From the cell containing the given text, extract its center point as (X, Y) coordinate. 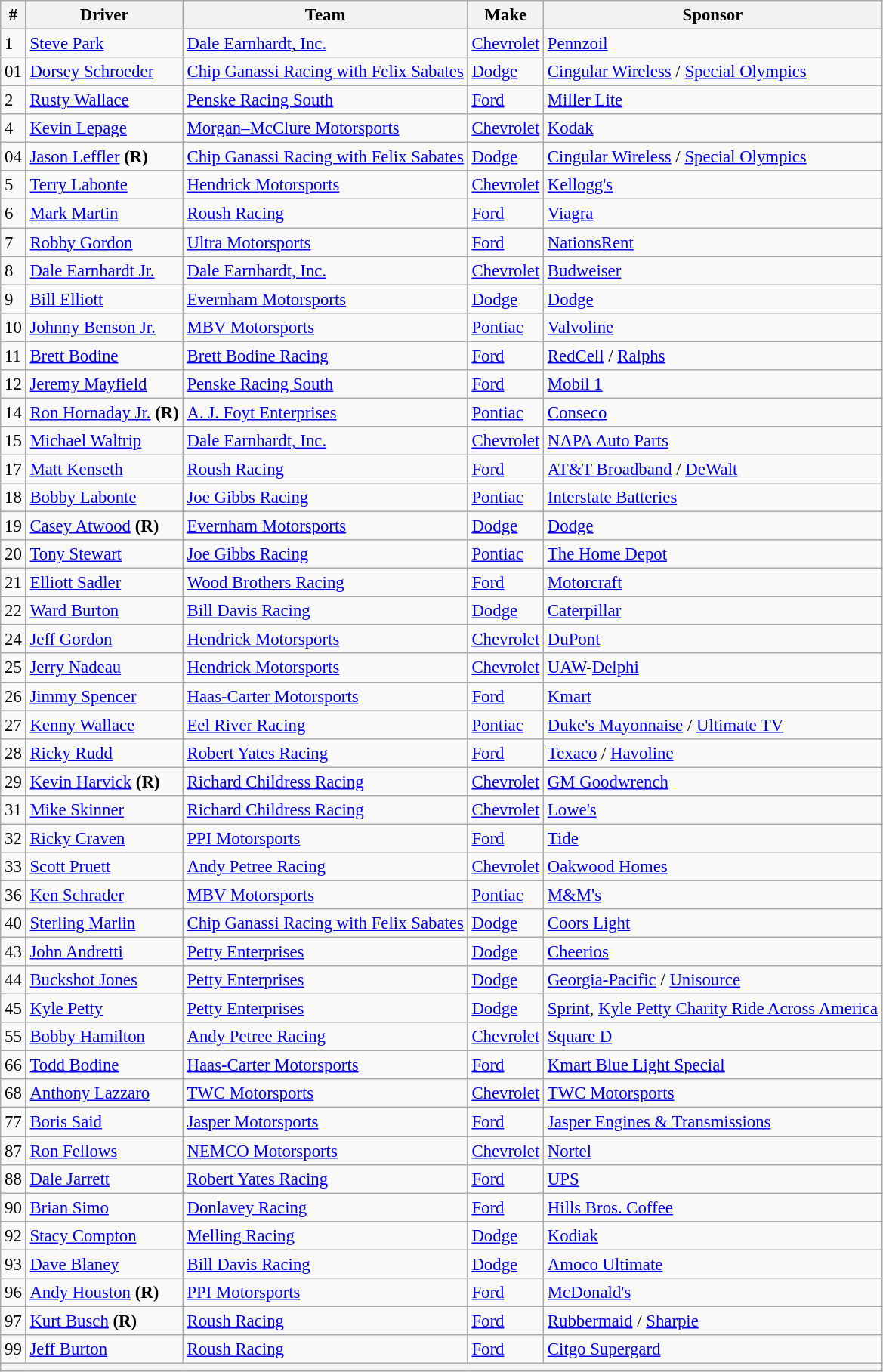
Amoco Ultimate (713, 1264)
Brett Bodine (104, 356)
Jeremy Mayfield (104, 384)
90 (14, 1207)
Dorsey Schroeder (104, 72)
26 (14, 696)
Andy Houston (R) (104, 1293)
Jeff Burton (104, 1349)
Todd Bodine (104, 1065)
NationsRent (713, 242)
Ken Schrader (104, 895)
25 (14, 668)
RedCell / Ralphs (713, 356)
Mark Martin (104, 214)
Ward Burton (104, 611)
Jimmy Spencer (104, 696)
Kenny Wallace (104, 725)
8 (14, 270)
40 (14, 923)
18 (14, 498)
Terry Labonte (104, 185)
Team (325, 15)
Ricky Rudd (104, 753)
Dale Jarrett (104, 1179)
Tony Stewart (104, 554)
Mike Skinner (104, 810)
Kmart (713, 696)
7 (14, 242)
77 (14, 1122)
Pennzoil (713, 44)
Kodiak (713, 1235)
Matt Kenseth (104, 469)
Kmart Blue Light Special (713, 1065)
Casey Atwood (R) (104, 526)
Bill Elliott (104, 299)
NEMCO Motorsports (325, 1151)
Kodak (713, 128)
Miller Lite (713, 100)
88 (14, 1179)
Morgan–McClure Motorsports (325, 128)
68 (14, 1094)
Valvoline (713, 327)
Hills Bros. Coffee (713, 1207)
Square D (713, 1037)
2 (14, 100)
Stacy Compton (104, 1235)
31 (14, 810)
Kurt Busch (R) (104, 1321)
Ultra Motorsports (325, 242)
Citgo Supergard (713, 1349)
GM Goodwrench (713, 782)
Dale Earnhardt Jr. (104, 270)
Texaco / Havoline (713, 753)
Sterling Marlin (104, 923)
93 (14, 1264)
Coors Light (713, 923)
45 (14, 1009)
Scott Pruett (104, 867)
Ron Fellows (104, 1151)
Interstate Batteries (713, 498)
Motorcraft (713, 583)
# (14, 15)
Eel River Racing (325, 725)
A. J. Foyt Enterprises (325, 412)
17 (14, 469)
Tide (713, 838)
Kevin Lepage (104, 128)
Oakwood Homes (713, 867)
33 (14, 867)
Dave Blaney (104, 1264)
20 (14, 554)
Driver (104, 15)
Conseco (713, 412)
Caterpillar (713, 611)
DuPont (713, 640)
19 (14, 526)
99 (14, 1349)
Melling Racing (325, 1235)
27 (14, 725)
Steve Park (104, 44)
29 (14, 782)
28 (14, 753)
6 (14, 214)
5 (14, 185)
24 (14, 640)
92 (14, 1235)
Georgia-Pacific / Unisource (713, 980)
Duke's Mayonnaise / Ultimate TV (713, 725)
22 (14, 611)
1 (14, 44)
Budweiser (713, 270)
Kyle Petty (104, 1009)
UAW-Delphi (713, 668)
Cheerios (713, 952)
97 (14, 1321)
Lowe's (713, 810)
Bobby Hamilton (104, 1037)
55 (14, 1037)
11 (14, 356)
Johnny Benson Jr. (104, 327)
Elliott Sadler (104, 583)
10 (14, 327)
Ricky Craven (104, 838)
McDonald's (713, 1293)
66 (14, 1065)
Kellogg's (713, 185)
AT&T Broadband / DeWalt (713, 469)
Viagra (713, 214)
Michael Waltrip (104, 441)
Jeff Gordon (104, 640)
96 (14, 1293)
Rusty Wallace (104, 100)
01 (14, 72)
John Andretti (104, 952)
Bobby Labonte (104, 498)
Robby Gordon (104, 242)
Rubbermaid / Sharpie (713, 1321)
Jasper Motorsports (325, 1122)
Mobil 1 (713, 384)
04 (14, 157)
21 (14, 583)
Brett Bodine Racing (325, 356)
Nortel (713, 1151)
Make (505, 15)
43 (14, 952)
Kevin Harvick (R) (104, 782)
Sponsor (713, 15)
Anthony Lazzaro (104, 1094)
87 (14, 1151)
Jason Leffler (R) (104, 157)
NAPA Auto Parts (713, 441)
Sprint, Kyle Petty Charity Ride Across America (713, 1009)
9 (14, 299)
The Home Depot (713, 554)
32 (14, 838)
Buckshot Jones (104, 980)
44 (14, 980)
Jasper Engines & Transmissions (713, 1122)
4 (14, 128)
14 (14, 412)
36 (14, 895)
UPS (713, 1179)
Ron Hornaday Jr. (R) (104, 412)
Boris Said (104, 1122)
Jerry Nadeau (104, 668)
Brian Simo (104, 1207)
12 (14, 384)
M&M's (713, 895)
Donlavey Racing (325, 1207)
Wood Brothers Racing (325, 583)
15 (14, 441)
